Determine the (X, Y) coordinate at the center of the cell enclosing the given text.  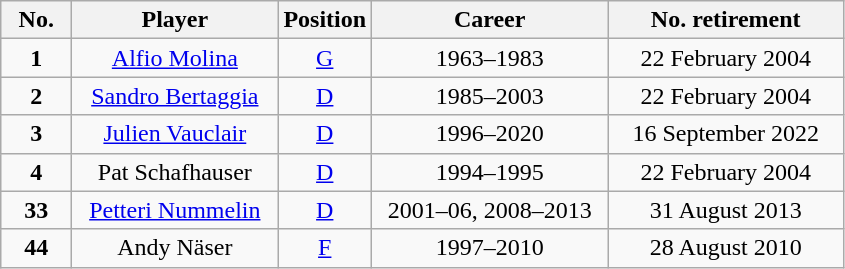
31 August 2013 (726, 210)
Petteri Nummelin (175, 210)
Julien Vauclair (175, 134)
1997–2010 (490, 248)
28 August 2010 (726, 248)
Pat Schafhauser (175, 172)
Position (325, 20)
33 (36, 210)
3 (36, 134)
1 (36, 58)
1985–2003 (490, 96)
4 (36, 172)
No. retirement (726, 20)
Sandro Bertaggia (175, 96)
G (325, 58)
1996–2020 (490, 134)
1963–1983 (490, 58)
1994–1995 (490, 172)
16 September 2022 (726, 134)
Player (175, 20)
No. (36, 20)
2 (36, 96)
F (325, 248)
2001–06, 2008–2013 (490, 210)
Career (490, 20)
Alfio Molina (175, 58)
44 (36, 248)
Andy Näser (175, 248)
